Scan for the cell matching the given text and deliver its (x, y) coordinate at center. 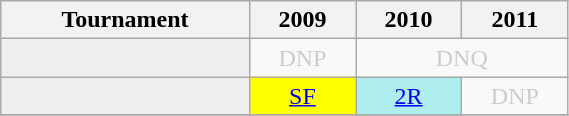
Tournament (126, 20)
SF (302, 96)
DNQ (462, 58)
2010 (409, 20)
2011 (515, 20)
2R (409, 96)
2009 (302, 20)
